Return the (X, Y) coordinate for the center point of the cell that contains the specified text.  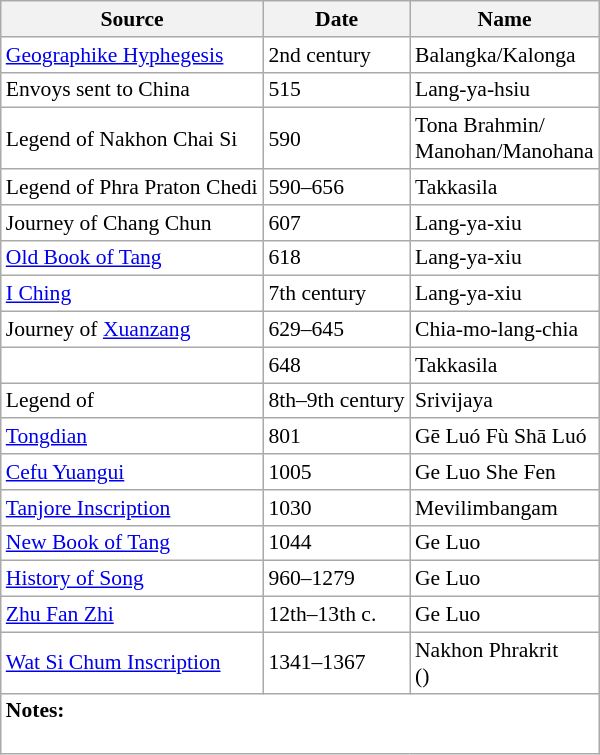
590–656 (336, 187)
Geographike Hyphegesis (132, 55)
Tona Brahmin/Manohan/Manohana (504, 138)
Nakhon Phrakrit() (504, 662)
Journey of Chang Chun (132, 223)
8th–9th century (336, 401)
1005 (336, 472)
Legend of Nakhon Chai Si (132, 138)
Envoys sent to China (132, 90)
Tanjore Inscription (132, 508)
Date (336, 19)
New Book of Tang (132, 543)
2nd century (336, 55)
Old Book of Tang (132, 258)
Legend of Phra Praton Chedi (132, 187)
1044 (336, 543)
618 (336, 258)
Gē Luó Fù Shā Luó (504, 437)
Name (504, 19)
648 (336, 365)
590 (336, 138)
Source (132, 19)
960–1279 (336, 579)
1341–1367 (336, 662)
801 (336, 437)
Cefu Yuangui (132, 472)
Wat Si Chum Inscription (132, 662)
515 (336, 90)
Zhu Fan Zhi (132, 615)
Mevilimbangam (504, 508)
History of Song (132, 579)
Notes: (300, 724)
12th–13th c. (336, 615)
Balangka/Kalonga (504, 55)
Tongdian (132, 437)
629–645 (336, 330)
607 (336, 223)
1030 (336, 508)
Srivijaya (504, 401)
Chia-mo-lang-chia (504, 330)
I Ching (132, 294)
Legend of (132, 401)
Journey of Xuanzang (132, 330)
7th century (336, 294)
Lang-ya-hsiu (504, 90)
Ge Luo She Fen (504, 472)
